Scan for the cell matching the given text and deliver its [x, y] coordinate at center. 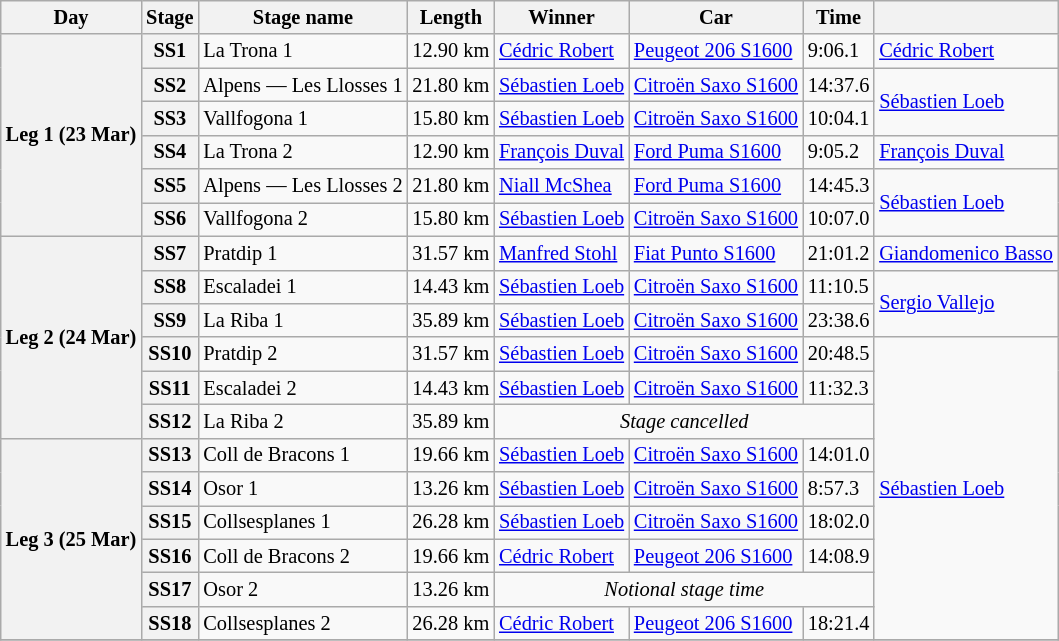
23:38.6 [838, 320]
Vallfogona 1 [302, 118]
SS11 [170, 388]
10:04.1 [838, 118]
SS1 [170, 51]
SS6 [170, 219]
Escaladei 1 [302, 287]
Collsesplanes 1 [302, 522]
Giandomenico Basso [966, 253]
11:10.5 [838, 287]
Escaladei 2 [302, 388]
SS5 [170, 186]
14:01.0 [838, 455]
9:05.2 [838, 152]
Pratdip 1 [302, 253]
SS8 [170, 287]
Coll de Bracons 1 [302, 455]
9:06.1 [838, 51]
Winner [562, 17]
La Trona 2 [302, 152]
Day [71, 17]
SS17 [170, 589]
SS14 [170, 489]
Vallfogona 2 [302, 219]
8:57.3 [838, 489]
Pratdip 2 [302, 354]
Leg 3 (25 Mar) [71, 539]
10:07.0 [838, 219]
SS4 [170, 152]
Alpens — Les Llosses 2 [302, 186]
18:02.0 [838, 522]
Stage name [302, 17]
SS13 [170, 455]
Leg 1 (23 Mar) [71, 135]
SS16 [170, 556]
Stage [170, 17]
Time [838, 17]
Fiat Punto S1600 [716, 253]
SS3 [170, 118]
SS12 [170, 421]
Notional stage time [684, 589]
Stage cancelled [684, 421]
Niall McShea [562, 186]
Manfred Stohl [562, 253]
Coll de Bracons 2 [302, 556]
La Trona 1 [302, 51]
21:01.2 [838, 253]
14:37.6 [838, 85]
SS18 [170, 623]
SS7 [170, 253]
Osor 2 [302, 589]
Car [716, 17]
Leg 2 (24 Mar) [71, 337]
20:48.5 [838, 354]
14:08.9 [838, 556]
SS2 [170, 85]
Osor 1 [302, 489]
SS15 [170, 522]
La Riba 2 [302, 421]
Collsesplanes 2 [302, 623]
11:32.3 [838, 388]
SS10 [170, 354]
Sergio Vallejo [966, 304]
18:21.4 [838, 623]
SS9 [170, 320]
Alpens — Les Llosses 1 [302, 85]
14:45.3 [838, 186]
Length [450, 17]
La Riba 1 [302, 320]
